Output the (x, y) coordinate of the center of the cell containing the given text.  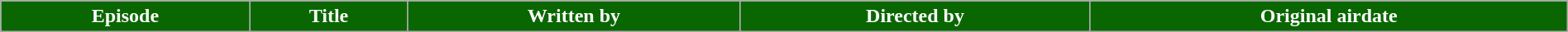
Title (329, 16)
Original airdate (1328, 16)
Episode (126, 16)
Directed by (915, 16)
Written by (574, 16)
